Output the [X, Y] coordinate of the center of the cell containing the given text.  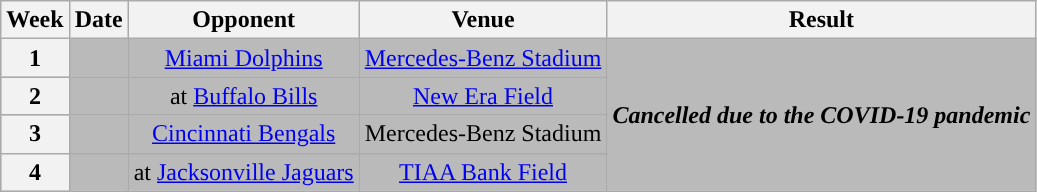
Cancelled due to the COVID-19 pandemic [822, 115]
2 [35, 96]
Week [35, 20]
3 [35, 134]
Cincinnati Bengals [244, 134]
TIAA Bank Field [483, 172]
at Buffalo Bills [244, 96]
Miami Dolphins [244, 58]
New Era Field [483, 96]
4 [35, 172]
1 [35, 58]
Date [98, 20]
at Jacksonville Jaguars [244, 172]
Opponent [244, 20]
Result [822, 20]
Venue [483, 20]
